For the text-containing cell, return its midpoint in [x, y] coordinate format. 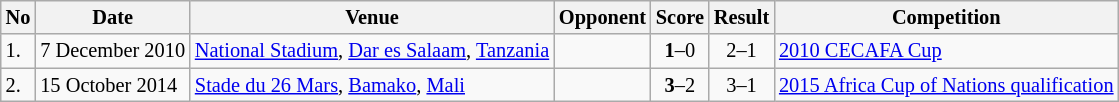
1. [18, 51]
2010 CECAFA Cup [946, 51]
National Stadium, Dar es Salaam, Tanzania [372, 51]
2. [18, 85]
Score [680, 17]
No [18, 17]
3–1 [742, 85]
1–0 [680, 51]
Stade du 26 Mars, Bamako, Mali [372, 85]
15 October 2014 [112, 85]
Date [112, 17]
3–2 [680, 85]
7 December 2010 [112, 51]
Result [742, 17]
2015 Africa Cup of Nations qualification [946, 85]
Competition [946, 17]
Venue [372, 17]
2–1 [742, 51]
Opponent [602, 17]
